Determine the [x, y] coordinate at the center of the cell enclosing the given text.  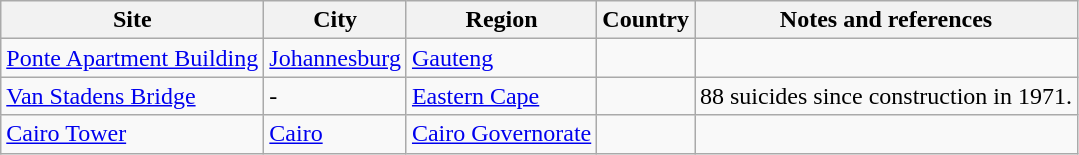
- [336, 96]
Country [646, 20]
88 suicides since construction in 1971. [886, 96]
Ponte Apartment Building [132, 58]
Cairo [336, 134]
Notes and references [886, 20]
Site [132, 20]
Cairo Tower [132, 134]
Johannesburg [336, 58]
City [336, 20]
Cairo Governorate [501, 134]
Gauteng [501, 58]
Van Stadens Bridge [132, 96]
Eastern Cape [501, 96]
Region [501, 20]
